Output the [X, Y] coordinate of the center of the cell containing the given text.  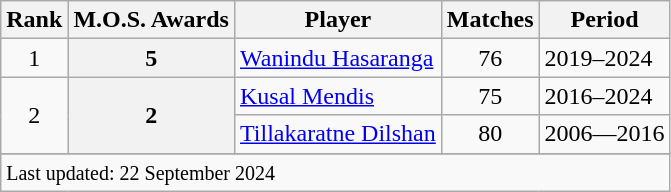
2006—2016 [604, 134]
2016–2024 [604, 96]
Last updated: 22 September 2024 [336, 172]
75 [490, 96]
Rank [34, 20]
5 [152, 58]
1 [34, 58]
M.O.S. Awards [152, 20]
Tillakaratne Dilshan [338, 134]
Player [338, 20]
2019–2024 [604, 58]
Wanindu Hasaranga [338, 58]
Period [604, 20]
Kusal Mendis [338, 96]
Matches [490, 20]
80 [490, 134]
76 [490, 58]
